Provide the [X, Y] coordinate of the cell's center where the given text is located.  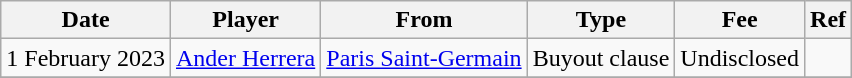
Ander Herrera [245, 58]
Undisclosed [740, 58]
Type [601, 20]
Buyout clause [601, 58]
From [424, 20]
Fee [740, 20]
Paris Saint-Germain [424, 58]
Date [86, 20]
1 February 2023 [86, 58]
Player [245, 20]
Ref [828, 20]
